Capture the cell that displays the provided text and extract its [X, Y] central coordinate. 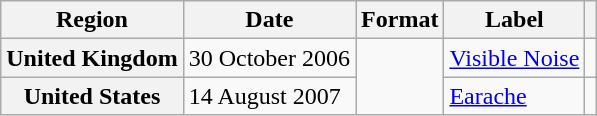
14 August 2007 [269, 96]
United States [92, 96]
Format [400, 20]
Date [269, 20]
Earache [514, 96]
Visible Noise [514, 58]
30 October 2006 [269, 58]
Label [514, 20]
United Kingdom [92, 58]
Region [92, 20]
